Detect which cell encompasses the target text, then output its (X, Y) center coordinate. 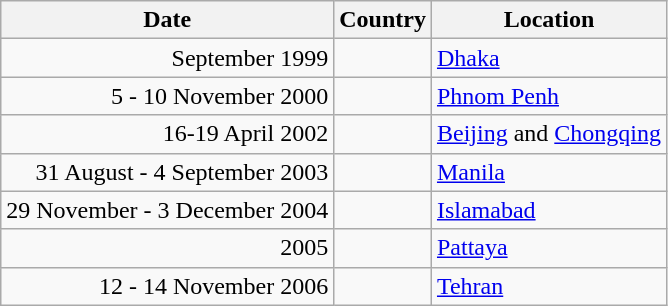
5 - 10 November 2000 (168, 96)
September 1999 (168, 58)
31 August - 4 September 2003 (168, 172)
Dhaka (548, 58)
29 November - 3 December 2004 (168, 210)
Beijing and Chongqing (548, 134)
Manila (548, 172)
16-19 April 2002 (168, 134)
Country (383, 20)
Pattaya (548, 248)
Tehran (548, 286)
12 - 14 November 2006 (168, 286)
Phnom Penh (548, 96)
Islamabad (548, 210)
2005 (168, 248)
Date (168, 20)
Location (548, 20)
